Provide the [x, y] coordinate of the cell's center where the given text is located.  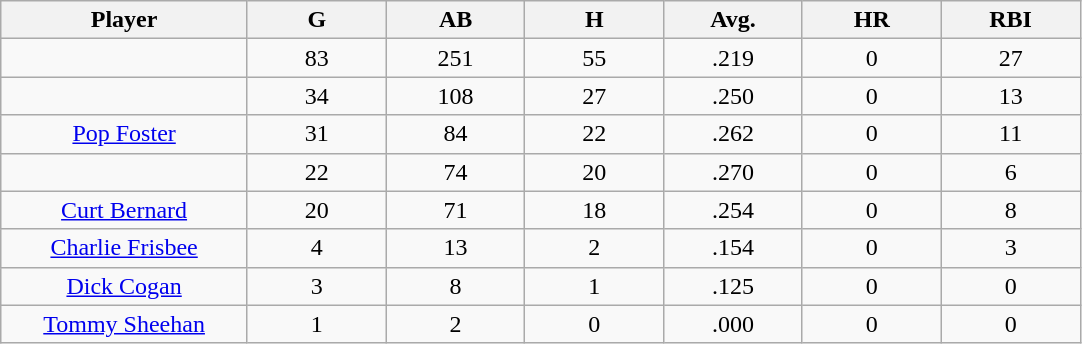
Pop Foster [124, 134]
.125 [734, 286]
Player [124, 20]
.270 [734, 172]
AB [456, 20]
6 [1010, 172]
251 [456, 58]
RBI [1010, 20]
Tommy Sheehan [124, 324]
Avg. [734, 20]
31 [316, 134]
84 [456, 134]
34 [316, 96]
11 [1010, 134]
Dick Cogan [124, 286]
HR [872, 20]
G [316, 20]
55 [594, 58]
.254 [734, 210]
.219 [734, 58]
18 [594, 210]
71 [456, 210]
4 [316, 248]
.000 [734, 324]
.262 [734, 134]
83 [316, 58]
74 [456, 172]
Charlie Frisbee [124, 248]
H [594, 20]
Curt Bernard [124, 210]
108 [456, 96]
.154 [734, 248]
.250 [734, 96]
